Search for the cell housing the specified text and yield its [x, y] center coordinate. 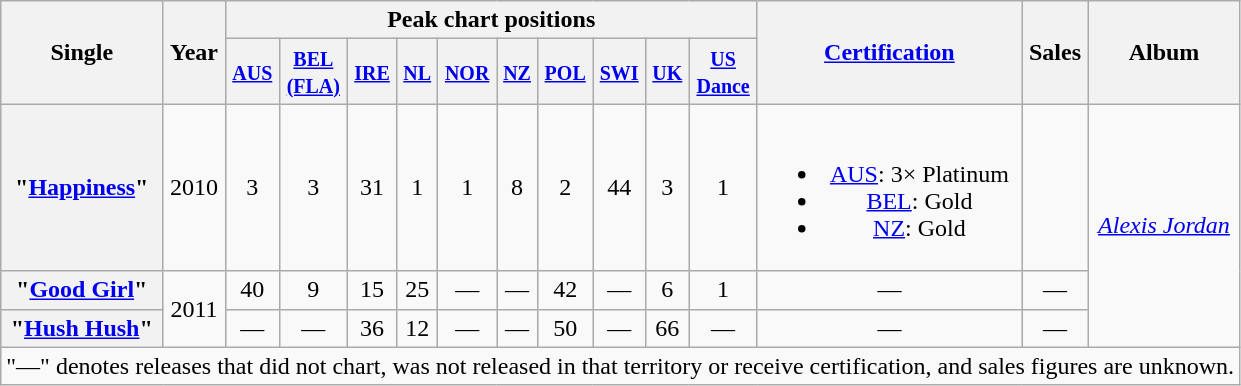
31 [372, 188]
NZ [516, 72]
Single [82, 52]
9 [313, 290]
Sales [1056, 52]
"Good Girl" [82, 290]
25 [418, 290]
Alexis Jordan [1164, 226]
6 [668, 290]
Certification [889, 52]
IRE [372, 72]
"Hush Hush" [82, 328]
AUS: 3× PlatinumBEL: GoldNZ: Gold [889, 188]
42 [566, 290]
2010 [194, 188]
Album [1164, 52]
Peak chart positions [491, 20]
UK [668, 72]
BEL(FLA) [313, 72]
50 [566, 328]
USDance [723, 72]
2 [566, 188]
NL [418, 72]
POL [566, 72]
"Happiness" [82, 188]
44 [620, 188]
8 [516, 188]
40 [252, 290]
12 [418, 328]
SWI [620, 72]
"—" denotes releases that did not chart, was not released in that territory or receive certification, and sales figures are unknown. [620, 366]
NOR [468, 72]
AUS [252, 72]
Year [194, 52]
2011 [194, 309]
66 [668, 328]
36 [372, 328]
15 [372, 290]
